Search for the cell housing the specified text and yield its (x, y) center coordinate. 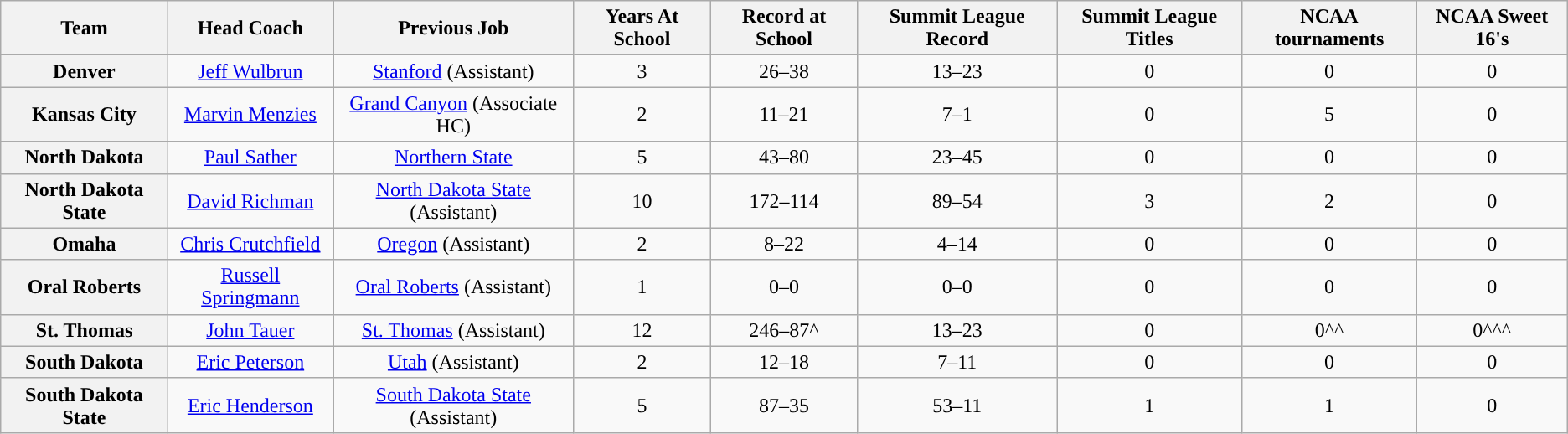
Stanford (Assistant) (454, 71)
Oral Roberts (Assistant) (454, 287)
11–21 (784, 114)
Record at School (784, 28)
South Dakota State (Assistant) (454, 406)
12–18 (784, 362)
26–38 (784, 71)
Oral Roberts (84, 287)
43–80 (784, 158)
North Dakota State (Assistant) (454, 201)
10 (642, 201)
David Richman (250, 201)
Team (84, 28)
23–45 (957, 158)
87–35 (784, 406)
7–11 (957, 362)
Years At School (642, 28)
St. Thomas (84, 330)
Utah (Assistant) (454, 362)
172–114 (784, 201)
Eric Henderson (250, 406)
Summit League Record (957, 28)
0^^ (1329, 330)
Paul Sather (250, 158)
North Dakota State (84, 201)
Denver (84, 71)
246–87^ (784, 330)
0^^^ (1492, 330)
53–11 (957, 406)
John Tauer (250, 330)
Russell Springmann (250, 287)
Summit League Titles (1149, 28)
Marvin Menzies (250, 114)
South Dakota State (84, 406)
Oregon (Assistant) (454, 244)
Eric Peterson (250, 362)
North Dakota (84, 158)
8–22 (784, 244)
4–14 (957, 244)
Northern State (454, 158)
NCAA tournaments (1329, 28)
South Dakota (84, 362)
Head Coach (250, 28)
Previous Job (454, 28)
St. Thomas (Assistant) (454, 330)
Chris Crutchfield (250, 244)
Kansas City (84, 114)
7–1 (957, 114)
89–54 (957, 201)
Omaha (84, 244)
Jeff Wulbrun (250, 71)
Grand Canyon (Associate HC) (454, 114)
12 (642, 330)
NCAA Sweet 16's (1492, 28)
